Capture the cell that displays the provided text and extract its (X, Y) central coordinate. 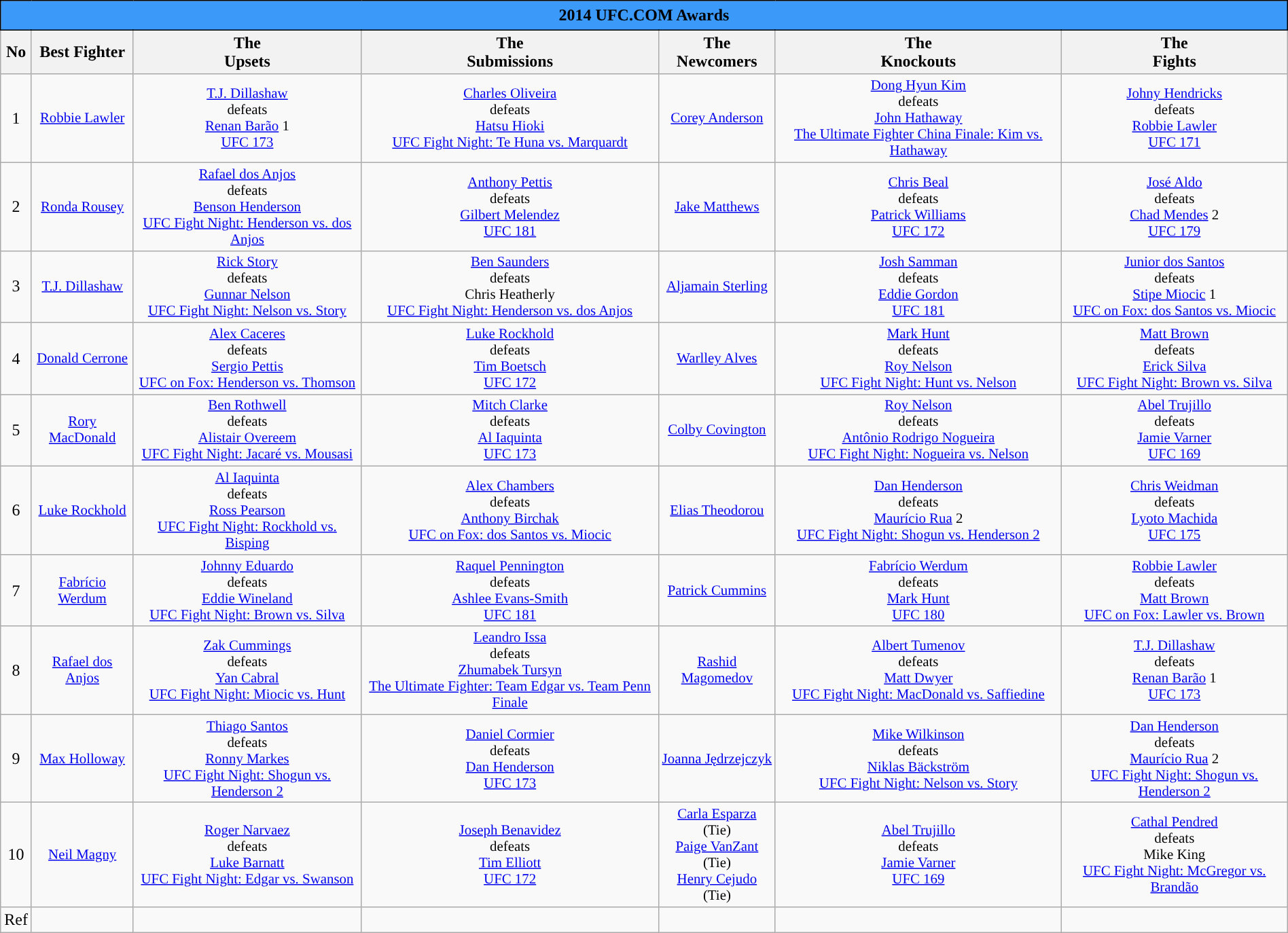
Ben Saunders defeats Chris Heatherly UFC Fight Night: Henderson vs. dos Anjos (509, 287)
6 (16, 511)
Carla Esparza (Tie) Paige VanZant (Tie) Henry Cejudo (Tie) (717, 855)
Charles Oliveira defeats Hatsu Hioki UFC Fight Night: Te Huna vs. Marquardt (509, 118)
Chris Beal defeats Patrick Williams UFC 172 (918, 206)
Johnny Eduardo defeats Eddie Wineland UFC Fight Night: Brown vs. Silva (247, 590)
Jake Matthews (717, 206)
TheUpsets (247, 52)
Elias Theodorou (717, 511)
Neil Magny (82, 855)
TheSubmissions (509, 52)
9 (16, 758)
Rick Story defeats Gunnar Nelson UFC Fight Night: Nelson vs. Story (247, 287)
Daniel Cormier defeats Dan Henderson UFC 173 (509, 758)
Josh Samman defeats Eddie Gordon UFC 181 (918, 287)
Patrick Cummins (717, 590)
No (16, 52)
Luke Rockhold (82, 511)
Donald Cerrone (82, 359)
Matt Brown defeats Erick Silva UFC Fight Night: Brown vs. Silva (1174, 359)
Alex Chambers defeats Anthony Birchak UFC on Fox: dos Santos vs. Miocic (509, 511)
Fabrício Werdum defeats Mark Hunt UFC 180 (918, 590)
4 (16, 359)
7 (16, 590)
10 (16, 855)
Mitch Clarke defeats Al Iaquinta UFC 173 (509, 431)
Aljamain Sterling (717, 287)
8 (16, 670)
Anthony Pettis defeats Gilbert Melendez UFC 181 (509, 206)
Mark Hunt defeats Roy Nelson UFC Fight Night: Hunt vs. Nelson (918, 359)
2 (16, 206)
Cathal Pendred defeats Mike King UFC Fight Night: McGregor vs. Brandão (1174, 855)
3 (16, 287)
Al Iaquinta defeats Ross Pearson UFC Fight Night: Rockhold vs. Bisping (247, 511)
Joanna Jędrzejczyk (717, 758)
Roger Narvaez defeats Luke Barnatt UFC Fight Night: Edgar vs. Swanson (247, 855)
Joseph Benavidez defeats Tim Elliott UFC 172 (509, 855)
Colby Covington (717, 431)
Thiago Santos defeats Ronny Markes UFC Fight Night: Shogun vs. Henderson 2 (247, 758)
Zak Cummings defeats Yan Cabral UFC Fight Night: Miocic vs. Hunt (247, 670)
Ronda Rousey (82, 206)
Robbie Lawler defeats Matt Brown UFC on Fox: Lawler vs. Brown (1174, 590)
Best Fighter (82, 52)
TheKnockouts (918, 52)
T.J. Dillashaw (82, 287)
Fabrício Werdum (82, 590)
Rashid Magomedov (717, 670)
Alex Caceres defeats Sergio Pettis UFC on Fox: Henderson vs. Thomson (247, 359)
Robbie Lawler (82, 118)
Corey Anderson (717, 118)
The Newcomers (717, 52)
Dong Hyun Kim defeats John Hathaway The Ultimate Fighter China Finale: Kim vs. Hathaway (918, 118)
Albert Tumenov defeats Matt Dwyer UFC Fight Night: MacDonald vs. Saffiedine (918, 670)
Raquel Pennington defeats Ashlee Evans-Smith UFC 181 (509, 590)
Leandro Issa defeats Zhumabek Tursyn The Ultimate Fighter: Team Edgar vs. Team Penn Finale (509, 670)
Johny Hendricks defeats Robbie Lawler UFC 171 (1174, 118)
Ref (16, 920)
1 (16, 118)
Warlley Alves (717, 359)
Junior dos Santos defeats Stipe Miocic 1 UFC on Fox: dos Santos vs. Miocic (1174, 287)
Rafael dos Anjos defeats Benson Henderson UFC Fight Night: Henderson vs. dos Anjos (247, 206)
Rory MacDonald (82, 431)
2014 UFC.COM Awards (644, 16)
5 (16, 431)
Roy Nelson defeats Antônio Rodrigo Nogueira UFC Fight Night: Nogueira vs. Nelson (918, 431)
Luke Rockhold defeats Tim Boetsch UFC 172 (509, 359)
Chris Weidman defeats Lyoto Machida UFC 175 (1174, 511)
Rafael dos Anjos (82, 670)
José Aldo defeats Chad Mendes 2 UFC 179 (1174, 206)
Ben Rothwell defeats Alistair Overeem UFC Fight Night: Jacaré vs. Mousasi (247, 431)
Mike Wilkinson defeats Niklas Bäckström UFC Fight Night: Nelson vs. Story (918, 758)
Max Holloway (82, 758)
TheFights (1174, 52)
